Determine the (x, y) coordinate at the center of the cell enclosing the given text.  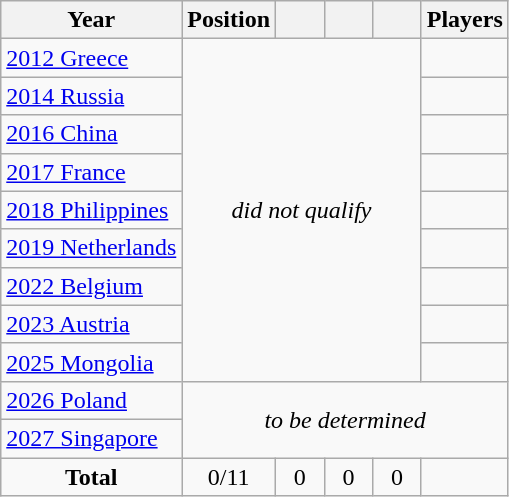
Players (464, 20)
2016 China (92, 134)
Total (92, 477)
2018 Philippines (92, 210)
2026 Poland (92, 400)
Position (229, 20)
2019 Netherlands (92, 248)
2022 Belgium (92, 286)
Year (92, 20)
did not qualify (302, 210)
2025 Mongolia (92, 362)
2012 Greece (92, 58)
2017 France (92, 172)
2014 Russia (92, 96)
to be determined (345, 419)
2027 Singapore (92, 438)
0/11 (229, 477)
2023 Austria (92, 324)
